Search for the cell housing the specified text and yield its [X, Y] center coordinate. 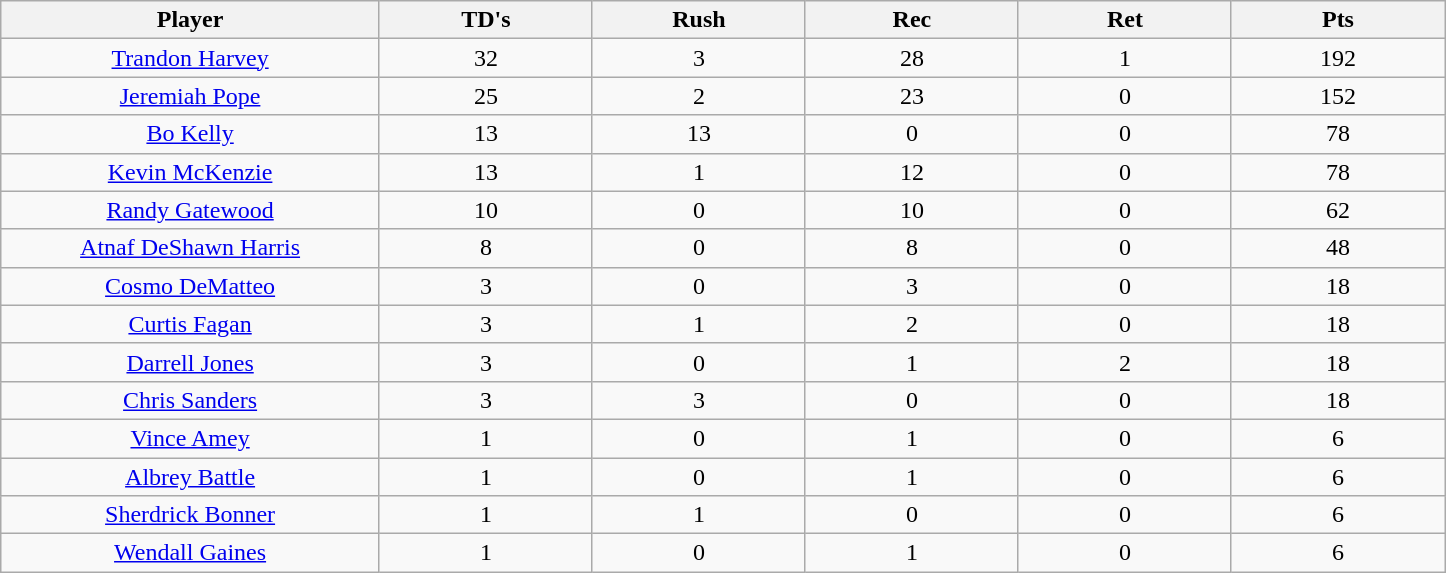
152 [1338, 96]
Player [190, 20]
Pts [1338, 20]
Trandon Harvey [190, 58]
Albrey Battle [190, 477]
TD's [486, 20]
62 [1338, 210]
12 [912, 172]
23 [912, 96]
Rec [912, 20]
Ret [1124, 20]
Rush [698, 20]
Curtis Fagan [190, 324]
Wendall Gaines [190, 553]
Vince Amey [190, 438]
Chris Sanders [190, 400]
Sherdrick Bonner [190, 515]
Atnaf DeShawn Harris [190, 248]
Cosmo DeMatteo [190, 286]
Kevin McKenzie [190, 172]
28 [912, 58]
32 [486, 58]
48 [1338, 248]
Jeremiah Pope [190, 96]
25 [486, 96]
Randy Gatewood [190, 210]
Bo Kelly [190, 134]
192 [1338, 58]
Darrell Jones [190, 362]
